Extract the [x, y] coordinate from the center of the cell holding the provided text.  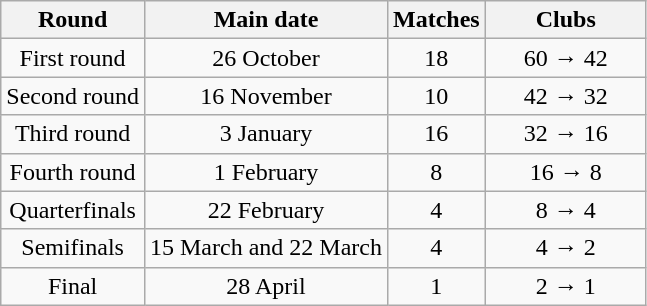
2 → 1 [566, 286]
10 [436, 96]
Quarterfinals [73, 210]
16 [436, 134]
Round [73, 20]
Fourth round [73, 172]
First round [73, 58]
26 October [266, 58]
15 March and 22 March [266, 248]
42 → 32 [566, 96]
Third round [73, 134]
4 → 2 [566, 248]
8 → 4 [566, 210]
60 → 42 [566, 58]
Semifinals [73, 248]
32 → 16 [566, 134]
1 February [266, 172]
18 [436, 58]
28 April [266, 286]
8 [436, 172]
1 [436, 286]
Second round [73, 96]
Main date [266, 20]
16 → 8 [566, 172]
22 February [266, 210]
Final [73, 286]
16 November [266, 96]
Matches [436, 20]
Clubs [566, 20]
3 January [266, 134]
